Find where the given text appears and provide that cell's center as (X, Y) coordinate. 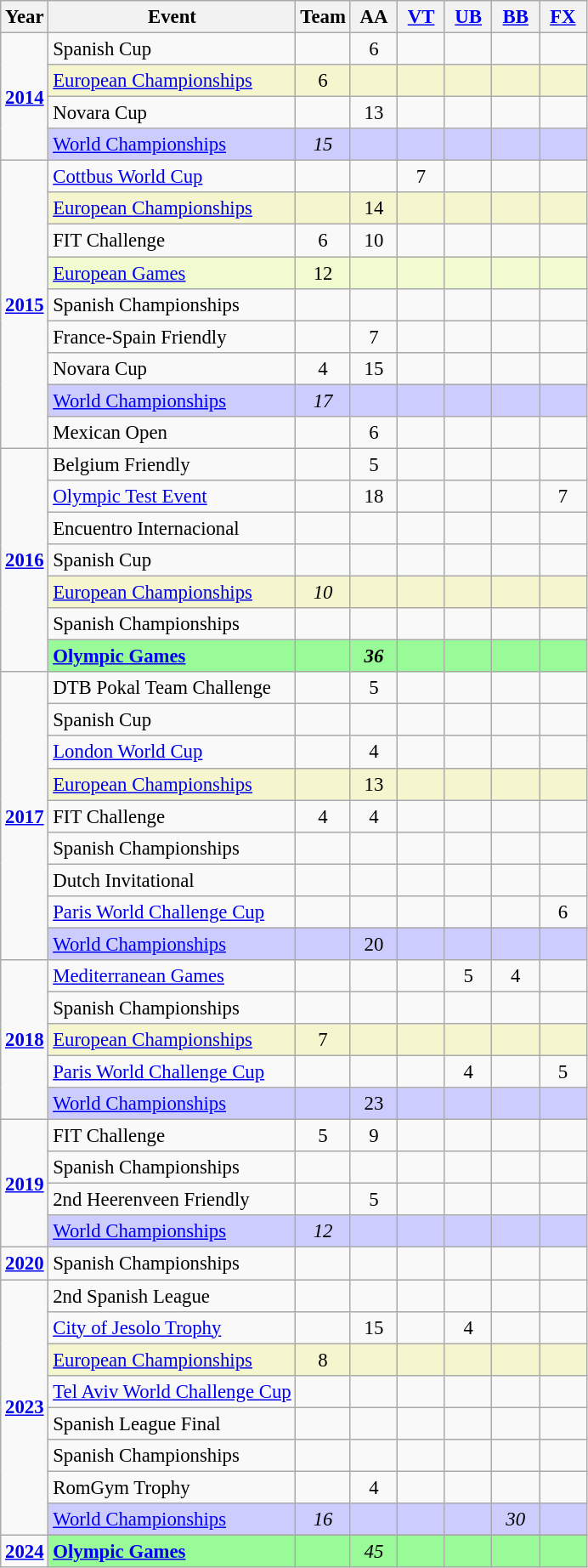
2023 (25, 1408)
23 (374, 1104)
2nd Heerenveen Friendly (172, 1200)
20 (374, 944)
UB (468, 17)
2nd Spanish League (172, 1296)
RomGym Trophy (172, 1487)
Mediterranean Games (172, 976)
Olympic Test Event (172, 497)
18 (374, 497)
36 (374, 656)
2017 (25, 815)
DTB Pokal Team Challenge (172, 688)
Belgium Friendly (172, 464)
Year (25, 17)
BB (516, 17)
European Games (172, 273)
2016 (25, 560)
Mexican Open (172, 433)
VT (421, 17)
Dutch Invitational (172, 880)
Team (323, 17)
2024 (25, 1551)
45 (374, 1551)
14 (374, 208)
Encuentro Internacional (172, 528)
France-Spain Friendly (172, 337)
Cottbus World Cup (172, 177)
30 (516, 1520)
FX (563, 17)
16 (323, 1520)
London World Cup (172, 753)
2015 (25, 304)
8 (323, 1360)
Tel Aviv World Challenge Cup (172, 1391)
17 (323, 401)
City of Jesolo Trophy (172, 1327)
Spanish League Final (172, 1423)
2018 (25, 1040)
2014 (25, 97)
AA (374, 17)
Event (172, 17)
9 (374, 1136)
2019 (25, 1184)
2020 (25, 1264)
